Detect which cell encompasses the target text, then output its (X, Y) center coordinate. 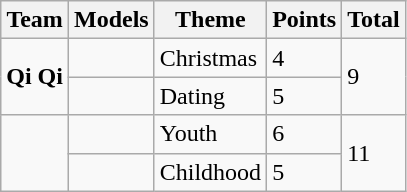
Childhood (210, 172)
11 (374, 153)
6 (304, 134)
Total (374, 20)
Christmas (210, 58)
Qi Qi (35, 77)
Models (111, 20)
4 (304, 58)
9 (374, 77)
Dating (210, 96)
Theme (210, 20)
Youth (210, 134)
Team (35, 20)
Points (304, 20)
